Output the (X, Y) coordinate of the center of the cell containing the given text.  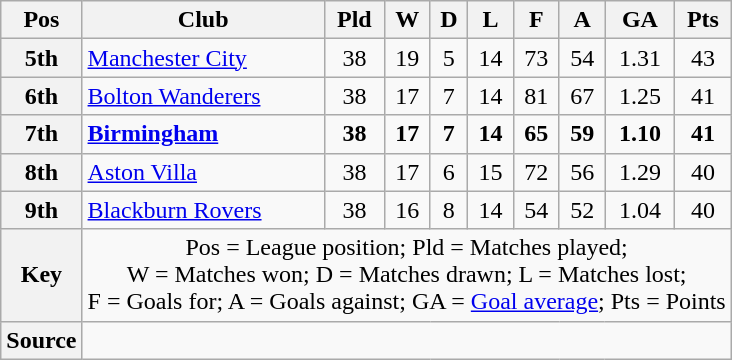
Aston Villa (203, 172)
Manchester City (203, 58)
5th (42, 58)
6 (448, 172)
1.10 (640, 134)
F (536, 20)
65 (536, 134)
43 (704, 58)
67 (582, 96)
56 (582, 172)
7th (42, 134)
19 (407, 58)
A (582, 20)
Blackburn Rovers (203, 210)
15 (490, 172)
Club (203, 20)
1.04 (640, 210)
16 (407, 210)
GA (640, 20)
59 (582, 134)
Pos (42, 20)
5 (448, 58)
W (407, 20)
8th (42, 172)
9th (42, 210)
8 (448, 210)
Pld (354, 20)
Pts (704, 20)
6th (42, 96)
D (448, 20)
1.29 (640, 172)
1.25 (640, 96)
52 (582, 210)
73 (536, 58)
Birmingham (203, 134)
L (490, 20)
1.31 (640, 58)
81 (536, 96)
Key (42, 275)
Bolton Wanderers (203, 96)
72 (536, 172)
Source (42, 340)
